Determine the [X, Y] coordinate at the center of the cell enclosing the given text.  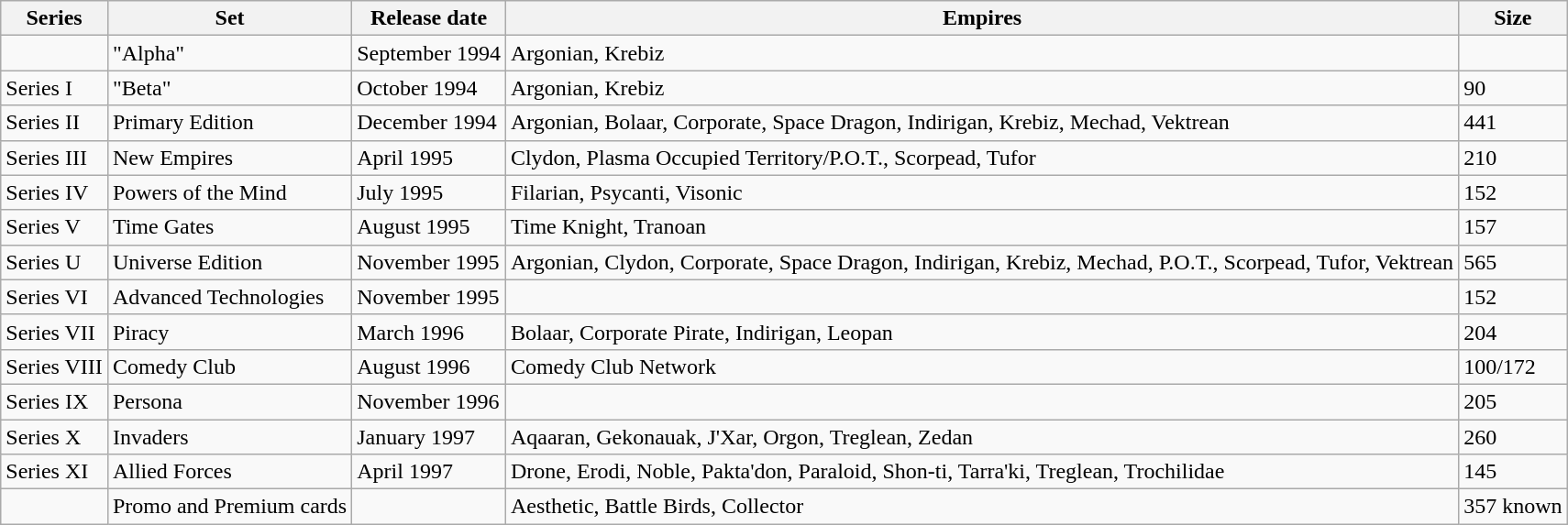
Series V [55, 227]
Allied Forces [229, 472]
Piracy [229, 332]
Series I [55, 88]
90 [1513, 88]
205 [1513, 401]
100/172 [1513, 366]
Bolaar, Corporate Pirate, Indirigan, Leopan [981, 332]
565 [1513, 262]
Set [229, 18]
August 1995 [429, 227]
145 [1513, 472]
Series IV [55, 192]
April 1997 [429, 472]
July 1995 [429, 192]
Powers of the Mind [229, 192]
Size [1513, 18]
204 [1513, 332]
April 1995 [429, 158]
Series VIII [55, 366]
Argonian, Bolaar, Corporate, Space Dragon, Indirigan, Krebiz, Mechad, Vektrean [981, 123]
"Beta" [229, 88]
Drone, Erodi, Noble, Pakta'don, Paraloid, Shon-ti, Tarra'ki, Treglean, Trochilidae [981, 472]
441 [1513, 123]
Series XI [55, 472]
Series IX [55, 401]
Release date [429, 18]
260 [1513, 437]
New Empires [229, 158]
Invaders [229, 437]
August 1996 [429, 366]
Series X [55, 437]
Filarian, Psycanti, Visonic [981, 192]
Series VII [55, 332]
Time Gates [229, 227]
Argonian, Clydon, Corporate, Space Dragon, Indirigan, Krebiz, Mechad, P.O.T., Scorpead, Tufor, Vektrean [981, 262]
Aqaaran, Gekonauak, J'Xar, Orgon, Treglean, Zedan [981, 437]
Clydon, Plasma Occupied Territory/P.O.T., Scorpead, Tufor [981, 158]
"Alpha" [229, 53]
November 1996 [429, 401]
Comedy Club Network [981, 366]
210 [1513, 158]
Series VI [55, 297]
October 1994 [429, 88]
January 1997 [429, 437]
357 known [1513, 507]
December 1994 [429, 123]
Aesthetic, Battle Birds, Collector [981, 507]
Persona [229, 401]
Series [55, 18]
Time Knight, Tranoan [981, 227]
Series III [55, 158]
Series II [55, 123]
Advanced Technologies [229, 297]
September 1994 [429, 53]
Series U [55, 262]
Comedy Club [229, 366]
157 [1513, 227]
March 1996 [429, 332]
Universe Edition [229, 262]
Empires [981, 18]
Primary Edition [229, 123]
Promo and Premium cards [229, 507]
